Provide the [X, Y] coordinate of the cell's center where the given text is located.  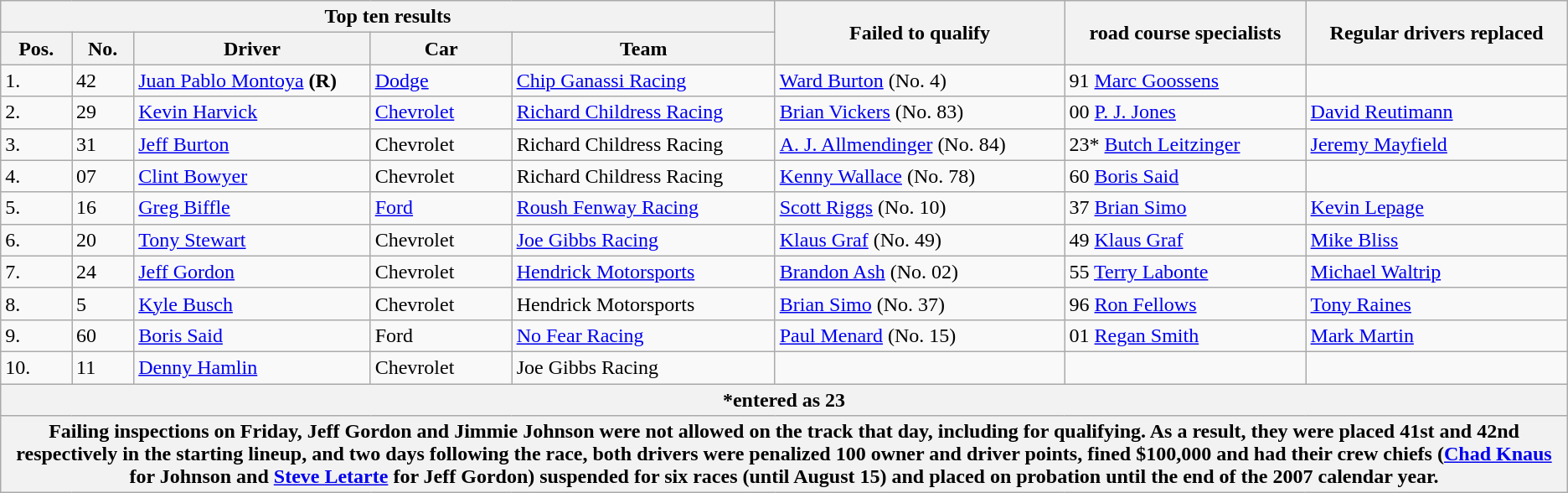
5. [37, 208]
20 [103, 240]
Greg Biffle [252, 208]
16 [103, 208]
Michael Waltrip [1436, 272]
Klaus Graf (No. 49) [920, 240]
55 Terry Labonte [1185, 272]
23* Butch Leitzinger [1185, 144]
10. [37, 367]
42 [103, 80]
3. [37, 144]
49 Klaus Graf [1185, 240]
91 Marc Goossens [1185, 80]
1. [37, 80]
*entered as 23 [784, 400]
Top ten results [388, 17]
31 [103, 144]
Kenny Wallace (No. 78) [920, 176]
Kevin Lepage [1436, 208]
60 [103, 335]
96 Ron Fellows [1185, 304]
Jeff Gordon [252, 272]
Paul Menard (No. 15) [920, 335]
11 [103, 367]
Clint Bowyer [252, 176]
2. [37, 112]
Mark Martin [1436, 335]
Scott Riggs (No. 10) [920, 208]
Jeff Burton [252, 144]
Mike Bliss [1436, 240]
road course specialists [1185, 33]
01 Regan Smith [1185, 335]
Juan Pablo Montoya (R) [252, 80]
Denny Hamlin [252, 367]
Team [643, 49]
Kyle Busch [252, 304]
Tony Raines [1436, 304]
Tony Stewart [252, 240]
6. [37, 240]
5 [103, 304]
07 [103, 176]
4. [37, 176]
Failed to qualify [920, 33]
9. [37, 335]
7. [37, 272]
Brandon Ash (No. 02) [920, 272]
37 Brian Simo [1185, 208]
24 [103, 272]
Car [441, 49]
Brian Vickers (No. 83) [920, 112]
Ward Burton (No. 4) [920, 80]
A. J. Allmendinger (No. 84) [920, 144]
Driver [252, 49]
Roush Fenway Racing [643, 208]
No. [103, 49]
David Reutimann [1436, 112]
No Fear Racing [643, 335]
Brian Simo (No. 37) [920, 304]
60 Boris Said [1185, 176]
Kevin Harvick [252, 112]
Dodge [441, 80]
Regular drivers replaced [1436, 33]
Pos. [37, 49]
00 P. J. Jones [1185, 112]
29 [103, 112]
Chip Ganassi Racing [643, 80]
Boris Said [252, 335]
8. [37, 304]
Jeremy Mayfield [1436, 144]
